Capture the cell that displays the provided text and extract its (x, y) central coordinate. 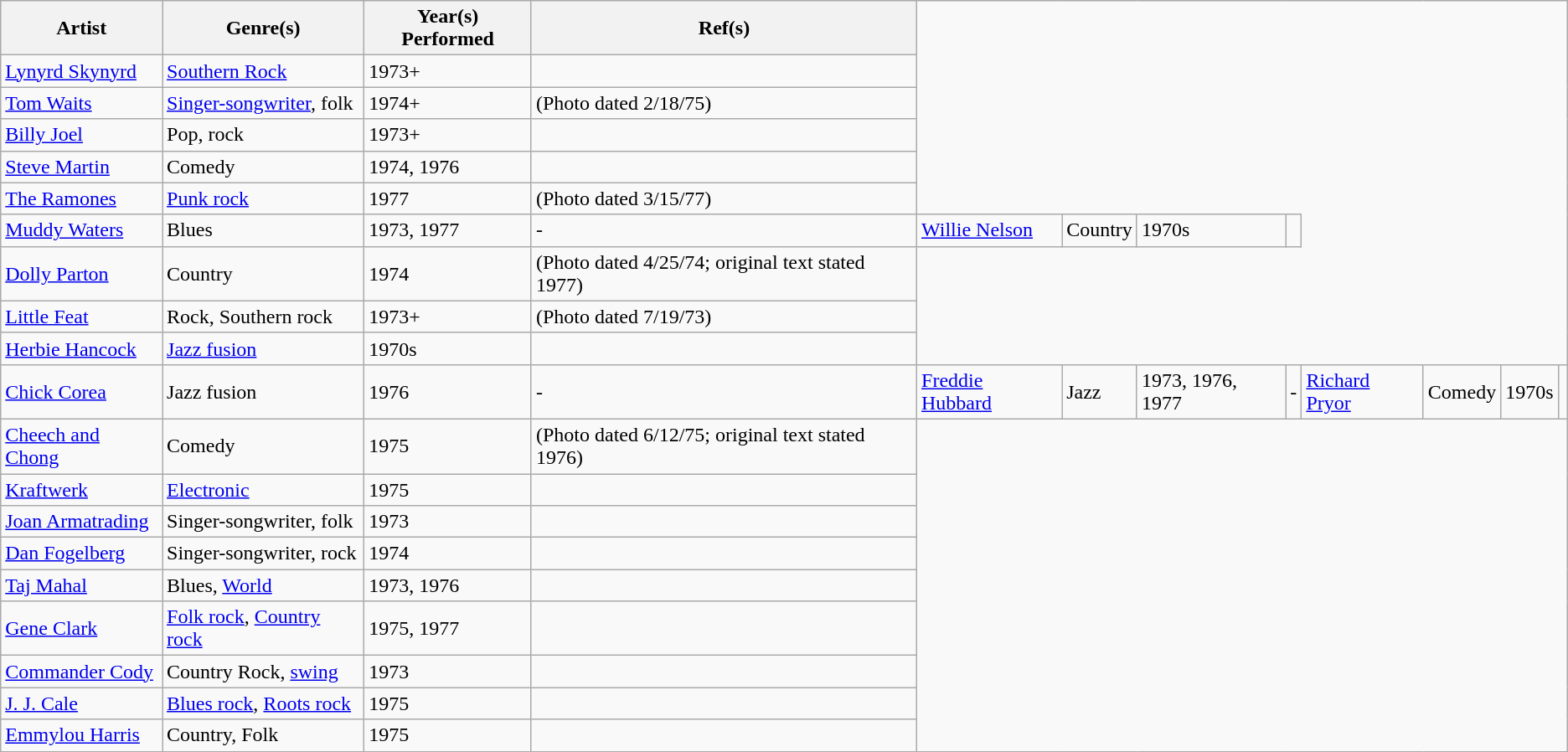
The Ramones (82, 198)
1973, 1976 (448, 585)
(Photo dated 2/18/75) (724, 103)
Southern Rock (263, 71)
1974, 1976 (448, 167)
Year(s) Performed (448, 28)
Emmylou Harris (82, 735)
Jazz (1100, 392)
1973, 1977 (448, 230)
Country Rock, swing (263, 672)
Lynyrd Skynyrd (82, 71)
(Photo dated 6/12/75; original text stated 1976) (724, 446)
Freddie Hubbard (990, 392)
Genre(s) (263, 28)
Country, Folk (263, 735)
1976 (448, 392)
Tom Waits (82, 103)
Joan Armatrading (82, 522)
Artist (82, 28)
Muddy Waters (82, 230)
Electronic (263, 490)
Blues, World (263, 585)
Blues (263, 230)
J. J. Cale (82, 703)
1973, 1976, 1977 (1211, 392)
Pop, rock (263, 135)
Cheech and Chong (82, 446)
Herbie Hancock (82, 348)
Dolly Parton (82, 273)
Gene Clark (82, 628)
Taj Mahal (82, 585)
Steve Martin (82, 167)
Punk rock (263, 198)
Billy Joel (82, 135)
Blues rock, Roots rock (263, 703)
Kraftwerk (82, 490)
Chick Corea (82, 392)
Willie Nelson (990, 230)
(Photo dated 3/15/77) (724, 198)
1977 (448, 198)
(Photo dated 7/19/73) (724, 317)
Little Feat (82, 317)
Rock, Southern rock (263, 317)
(Photo dated 4/25/74; original text stated 1977) (724, 273)
Dan Fogelberg (82, 554)
1974+ (448, 103)
Singer-songwriter, rock (263, 554)
Folk rock, Country rock (263, 628)
1975, 1977 (448, 628)
Richard Pryor (1362, 392)
Ref(s) (724, 28)
Commander Cody (82, 672)
